Provide the [X, Y] coordinate of the cell's center where the given text is located.  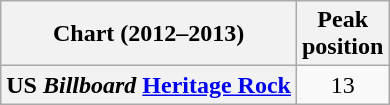
Peakposition [342, 34]
13 [342, 85]
Chart (2012–2013) [149, 34]
US Billboard Heritage Rock [149, 85]
